Return the [X, Y] coordinate for the center point of the cell that contains the specified text.  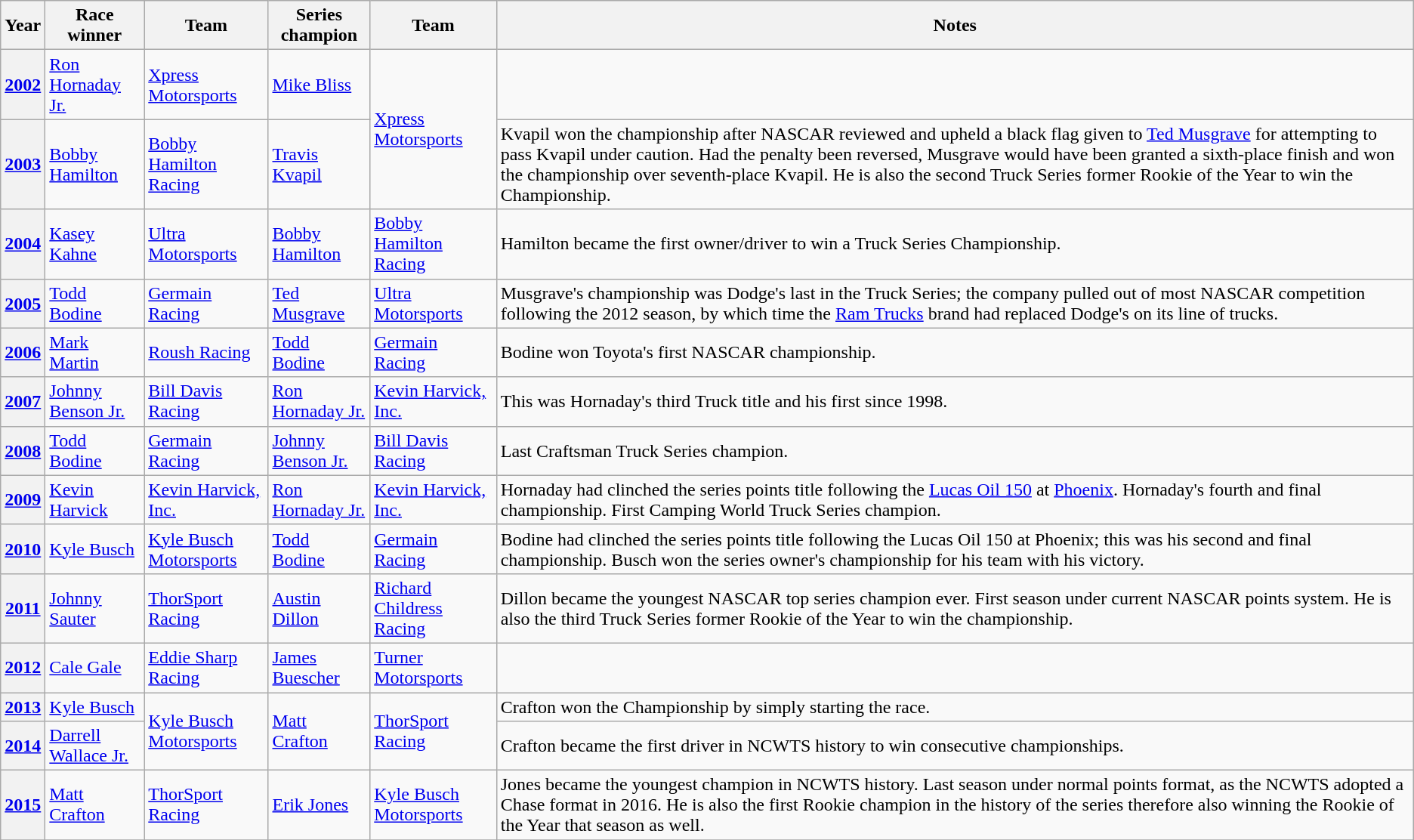
Hamilton became the first owner/driver to win a Truck Series Championship. [955, 244]
This was Hornaday's third Truck title and his first since 1998. [955, 402]
Notes [955, 26]
Cale Gale [95, 668]
2009 [23, 500]
2003 [23, 165]
Erik Jones [319, 805]
Last Craftsman Truck Series champion. [955, 450]
2010 [23, 548]
Race winner [95, 26]
Richard Childress Racing [434, 608]
Kevin Harvick [95, 500]
2006 [23, 352]
James Buescher [319, 668]
Bodine won Toyota's first NASCAR championship. [955, 352]
2015 [23, 805]
Ted Musgrave [319, 304]
Mark Martin [95, 352]
2011 [23, 608]
Crafton won the Championship by simply starting the race. [955, 706]
2012 [23, 668]
Austin Dillon [319, 608]
Travis Kvapil [319, 165]
Darrell Wallace Jr. [95, 746]
Eddie Sharp Racing [206, 668]
Roush Racing [206, 352]
2005 [23, 304]
2004 [23, 244]
2008 [23, 450]
2002 [23, 85]
2013 [23, 706]
2007 [23, 402]
Year [23, 26]
Mike Bliss [319, 85]
Crafton became the first driver in NCWTS history to win consecutive championships. [955, 746]
Series champion [319, 26]
2014 [23, 746]
Johnny Sauter [95, 608]
Turner Motorsports [434, 668]
Kasey Kahne [95, 244]
